Capture the cell that displays the provided text and extract its (X, Y) central coordinate. 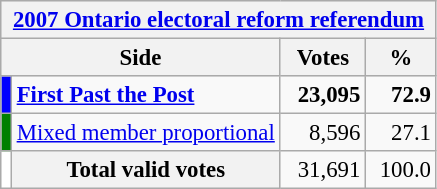
2007 Ontario electoral reform referendum (219, 20)
8,596 (323, 133)
Side (140, 58)
First Past the Post (146, 95)
72.9 (402, 95)
27.1 (402, 133)
100.0 (402, 170)
31,691 (323, 170)
Votes (323, 58)
% (402, 58)
Mixed member proportional (146, 133)
23,095 (323, 95)
Total valid votes (146, 170)
